Capture the cell that displays the provided text and extract its (X, Y) central coordinate. 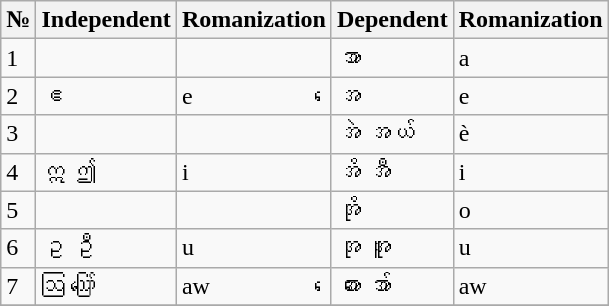
အိ အီ (392, 172)
အော အော် (392, 286)
4 (18, 172)
2 (18, 96)
7 (18, 286)
o (530, 210)
Independent (106, 20)
è (530, 134)
6 (18, 248)
အု အူ (392, 248)
3 (18, 134)
ဩ ဪ (106, 286)
ဣ ဤ (106, 172)
5 (18, 210)
ဥ ဦ (106, 248)
№ (18, 20)
a (530, 58)
Dependent (392, 20)
အဲ အယ် (392, 134)
ဧ (106, 96)
အေ (392, 96)
1 (18, 58)
အာ (392, 58)
အို (392, 210)
